Locate the cell with the specified text and output its (x, y) center coordinate. 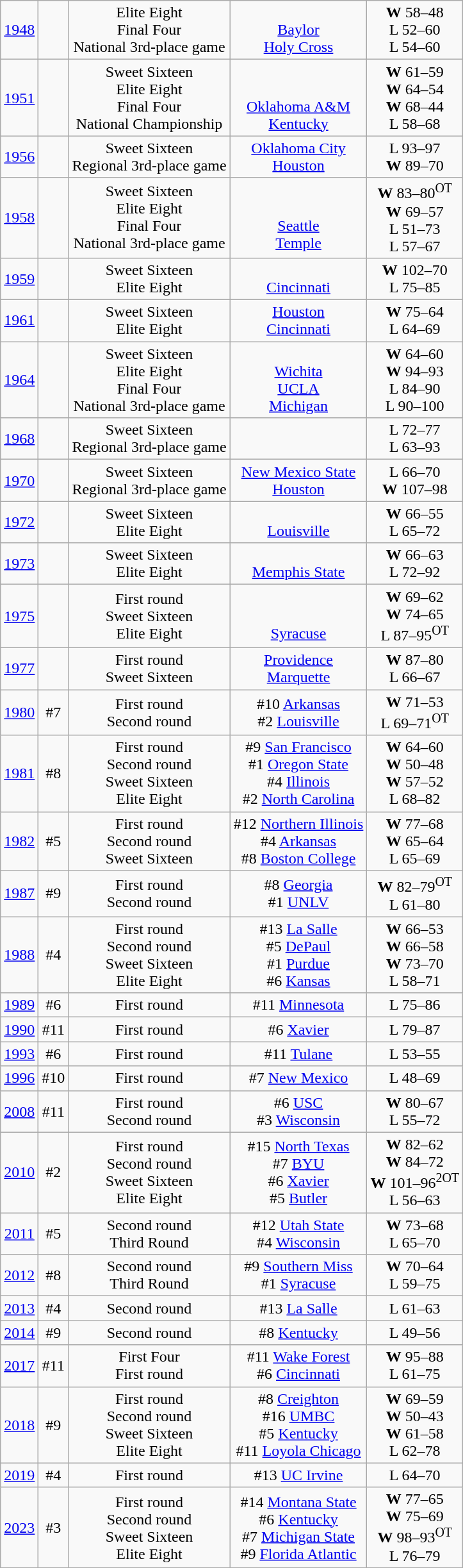
Elite EightFinal FourNational 3rd-place game (149, 30)
#2 (54, 1172)
1981 (19, 773)
W 69–59W 50–43W 61–58L 62–78 (415, 1424)
#12 Utah State#4 Wisconsin (298, 1233)
W 58–48L 52–60L 54–60 (415, 30)
1977 (19, 668)
BaylorHoly Cross (298, 30)
#8 Creighton#16 UMBC#5 Kentucky#11 Loyola Chicago (298, 1424)
#11 Minnesota (298, 1005)
1996 (19, 1078)
L 49–56 (415, 1333)
1958 (19, 218)
First FourFirst round (149, 1365)
W 82–62W 84–72W 101–962OTL 56–63 (415, 1172)
2013 (19, 1308)
HoustonCincinnati (298, 321)
W 64–60W 94–93L 84–90L 90–100 (415, 379)
#11 Tulane (298, 1054)
2017 (19, 1365)
W 82–79OTL 61–80 (415, 894)
First roundSweet SixteenElite Eight (149, 617)
1980 (19, 713)
1956 (19, 156)
1982 (19, 841)
W 66–53W 66–58W 73–70L 58–71 (415, 955)
#7 (54, 713)
2012 (19, 1276)
1959 (19, 278)
W 64–60W 50–48W 57–52L 68–82 (415, 773)
1990 (19, 1030)
W 95–88L 61–75 (415, 1365)
L 48–69 (415, 1078)
1987 (19, 894)
W 87–80L 66–67 (415, 668)
1964 (19, 379)
L 61–63 (415, 1308)
#8 Georgia#1 UNLV (298, 894)
1948 (19, 30)
W 77–68W 65–64L 65–69 (415, 841)
#13 La Salle#5 DePaul#1 Purdue#6 Kansas (298, 955)
1970 (19, 481)
#6 USC#3 Wisconsin (298, 1112)
1973 (19, 564)
New Mexico StateHouston (298, 481)
#10 (54, 1078)
W 80–67L 55–72 (415, 1112)
Oklahoma A&MKentucky (298, 97)
W 69–62W 74–65L 87–95OT (415, 617)
W 61–59W 64–54W 68–44L 58–68 (415, 97)
#13 La Salle (298, 1308)
#10 Arkansas#2 Louisville (298, 713)
1972 (19, 522)
L 93–97W 89–70 (415, 156)
1968 (19, 438)
L 53–55 (415, 1054)
1975 (19, 617)
W 73–68L 65–70 (415, 1233)
W 71–53L 69–71OT (415, 713)
1993 (19, 1054)
Oklahoma CityHouston (298, 156)
W 83–80OTW 69–57L 51–73L 57–67 (415, 218)
Louisville (298, 522)
2011 (19, 1233)
W 75–64L 64–69 (415, 321)
WichitaUCLAMichigan (298, 379)
2008 (19, 1112)
#12 Northern Illinois#4 Arkansas#8 Boston College (298, 841)
#9 Southern Miss#1 Syracuse (298, 1276)
#6 Xavier (298, 1030)
2019 (19, 1475)
1951 (19, 97)
2010 (19, 1172)
2018 (19, 1424)
#14 Montana State #6 Kentucky#7 Michigan State#9 Florida Atlantic (298, 1528)
Cincinnati (298, 278)
W 66–55L 65–72 (415, 522)
L 66–70W 107–98 (415, 481)
L 72–77L 63–93 (415, 438)
1988 (19, 955)
L 64–70 (415, 1475)
#11 Wake Forest #6 Cincinnati (298, 1365)
W 102–70L 75–85 (415, 278)
#8 Kentucky (298, 1333)
2014 (19, 1333)
W 66–63L 72–92 (415, 564)
1989 (19, 1005)
2023 (19, 1528)
First roundSecond roundSweet Sixteen (149, 841)
First roundSweet Sixteen (149, 668)
W 77–65 W 75–69 W 98–93OT L 76–79 (415, 1528)
L 79–87 (415, 1030)
#7 New Mexico (298, 1078)
W 70–64L 59–75 (415, 1276)
Sweet SixteenElite EightFinal FourNational Championship (149, 97)
#13 UC Irvine (298, 1475)
Syracuse (298, 617)
#15 North Texas#7 BYU#6 Xavier#5 Butler (298, 1172)
1961 (19, 321)
Memphis State (298, 564)
SeattleTemple (298, 218)
L 75–86 (415, 1005)
#9 San Francisco#1 Oregon State#4 Illinois#2 North Carolina (298, 773)
ProvidenceMarquette (298, 668)
#3 (54, 1528)
